Extract the [x, y] coordinate from the center of the cell holding the provided text.  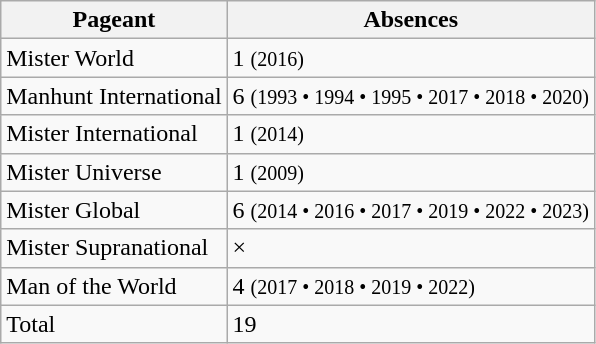
Absences [410, 20]
6 (2014 • 2016 • 2017 • 2019 • 2022 • 2023) [410, 210]
Mister World [114, 58]
4 (2017 • 2018 • 2019 • 2022) [410, 286]
Pageant [114, 20]
1 (2014) [410, 134]
Total [114, 324]
Mister Global [114, 210]
Mister International [114, 134]
Mister Universe [114, 172]
1 (2016) [410, 58]
6 (1993 • 1994 • 1995 • 2017 • 2018 • 2020) [410, 96]
× [410, 248]
1 (2009) [410, 172]
Man of the World [114, 286]
19 [410, 324]
Mister Supranational [114, 248]
Manhunt International [114, 96]
